Provide the [X, Y] coordinate of the cell's center where the given text is located.  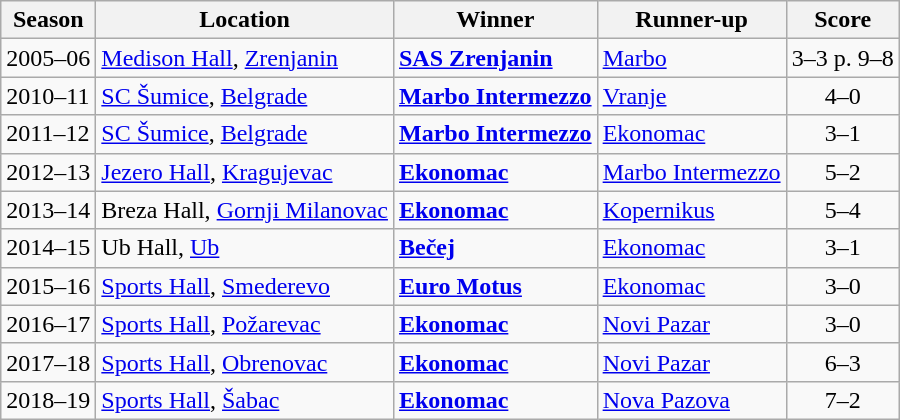
5–4 [842, 210]
Sports Hall, Požarevac [245, 324]
7–2 [842, 400]
SAS Zrenjanin [495, 58]
Marbo [692, 58]
Runner-up [692, 20]
3–3 p. 9–8 [842, 58]
Winner [495, 20]
Breza Hall, Gornji Milanovac [245, 210]
Sports Hall, Šabac [245, 400]
2017–18 [48, 362]
2013–14 [48, 210]
Sports Hall, Smederevo [245, 286]
5–2 [842, 172]
6–3 [842, 362]
2014–15 [48, 248]
2011–12 [48, 134]
2012–13 [48, 172]
Vranje [692, 96]
Location [245, 20]
Kopernikus [692, 210]
Ub Hall, Ub [245, 248]
Score [842, 20]
Euro Motus [495, 286]
Sports Hall, Obrenovac [245, 362]
2010–11 [48, 96]
2018–19 [48, 400]
Bečej [495, 248]
2005–06 [48, 58]
4–0 [842, 96]
Medison Hall, Zrenjanin [245, 58]
Season [48, 20]
Nova Pazova [692, 400]
2016–17 [48, 324]
Jezero Hall, Kragujevac [245, 172]
2015–16 [48, 286]
